Determine the (X, Y) coordinate at the center of the cell enclosing the given text.  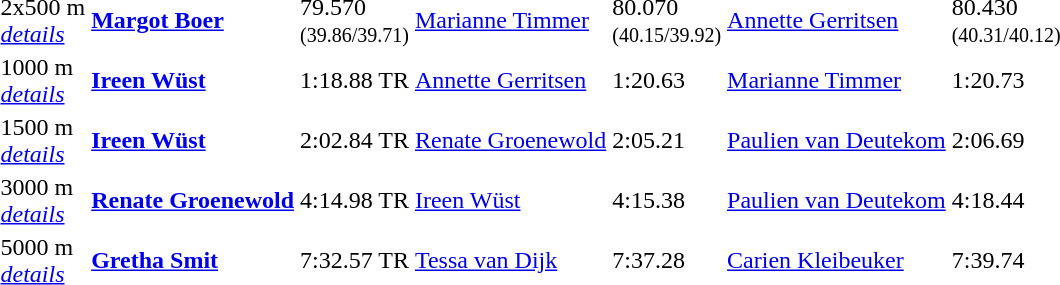
Marianne Timmer (837, 80)
4:14.98 TR (355, 200)
4:15.38 (667, 200)
1:20.63 (667, 80)
1:18.88 TR (355, 80)
2:02.84 TR (355, 140)
Annette Gerritsen (510, 80)
2:05.21 (667, 140)
